Identify which cell holds the provided text, then report its [x, y] central coordinate. 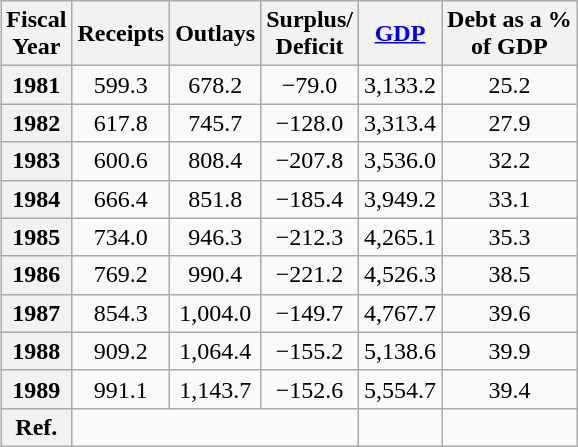
990.4 [216, 275]
39.9 [510, 351]
854.3 [121, 313]
1988 [36, 351]
600.6 [121, 161]
35.3 [510, 237]
−79.0 [310, 85]
Debt as a %of GDP [510, 34]
946.3 [216, 237]
−212.3 [310, 237]
1981 [36, 85]
33.1 [510, 199]
666.4 [121, 199]
38.5 [510, 275]
−221.2 [310, 275]
−185.4 [310, 199]
5,138.6 [400, 351]
3,313.4 [400, 123]
1,143.7 [216, 389]
25.2 [510, 85]
Receipts [121, 34]
3,949.2 [400, 199]
3,536.0 [400, 161]
599.3 [121, 85]
1982 [36, 123]
−152.6 [310, 389]
4,526.3 [400, 275]
Outlays [216, 34]
769.2 [121, 275]
808.4 [216, 161]
27.9 [510, 123]
1983 [36, 161]
1,064.4 [216, 351]
39.6 [510, 313]
1984 [36, 199]
745.7 [216, 123]
Surplus/Deficit [310, 34]
909.2 [121, 351]
1989 [36, 389]
678.2 [216, 85]
Ref. [36, 427]
1985 [36, 237]
4,767.7 [400, 313]
991.1 [121, 389]
851.8 [216, 199]
FiscalYear [36, 34]
−128.0 [310, 123]
1,004.0 [216, 313]
1986 [36, 275]
617.8 [121, 123]
39.4 [510, 389]
−207.8 [310, 161]
32.2 [510, 161]
3,133.2 [400, 85]
1987 [36, 313]
734.0 [121, 237]
−149.7 [310, 313]
−155.2 [310, 351]
4,265.1 [400, 237]
5,554.7 [400, 389]
GDP [400, 34]
